Provide the (x, y) coordinate of the cell's center where the given text is located.  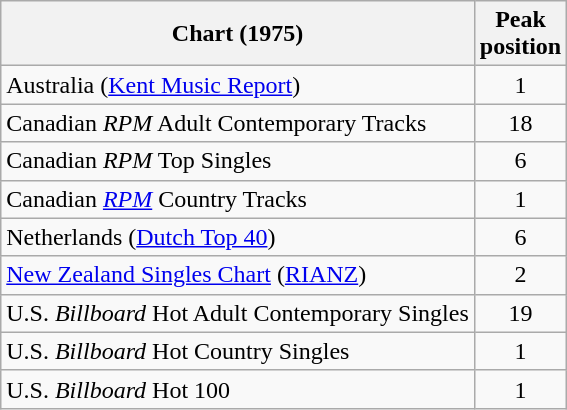
U.S. Billboard Hot Country Singles (238, 351)
U.S. Billboard Hot 100 (238, 389)
Netherlands (Dutch Top 40) (238, 237)
Australia (Kent Music Report) (238, 85)
Canadian RPM Top Singles (238, 161)
Canadian RPM Adult Contemporary Tracks (238, 123)
U.S. Billboard Hot Adult Contemporary Singles (238, 313)
19 (520, 313)
2 (520, 275)
Chart (1975) (238, 34)
18 (520, 123)
New Zealand Singles Chart (RIANZ) (238, 275)
Canadian RPM Country Tracks (238, 199)
Peakposition (520, 34)
